Identify which cell holds the provided text, then report its (X, Y) central coordinate. 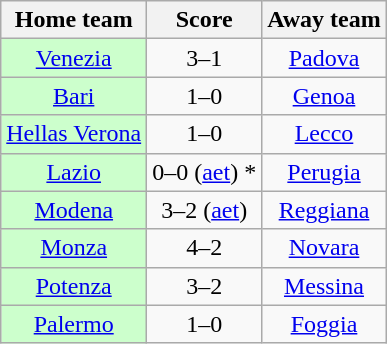
Away team (324, 20)
Venezia (74, 58)
Home team (74, 20)
3–2 (aet) (204, 210)
Padova (324, 58)
3–1 (204, 58)
Bari (74, 96)
Potenza (74, 286)
0–0 (aet) * (204, 172)
Palermo (74, 324)
Lecco (324, 134)
Perugia (324, 172)
Hellas Verona (74, 134)
Reggiana (324, 210)
Score (204, 20)
Messina (324, 286)
Lazio (74, 172)
Foggia (324, 324)
Modena (74, 210)
Genoa (324, 96)
Monza (74, 248)
3–2 (204, 286)
Novara (324, 248)
4–2 (204, 248)
